Determine the (x, y) coordinate at the center of the cell enclosing the given text.  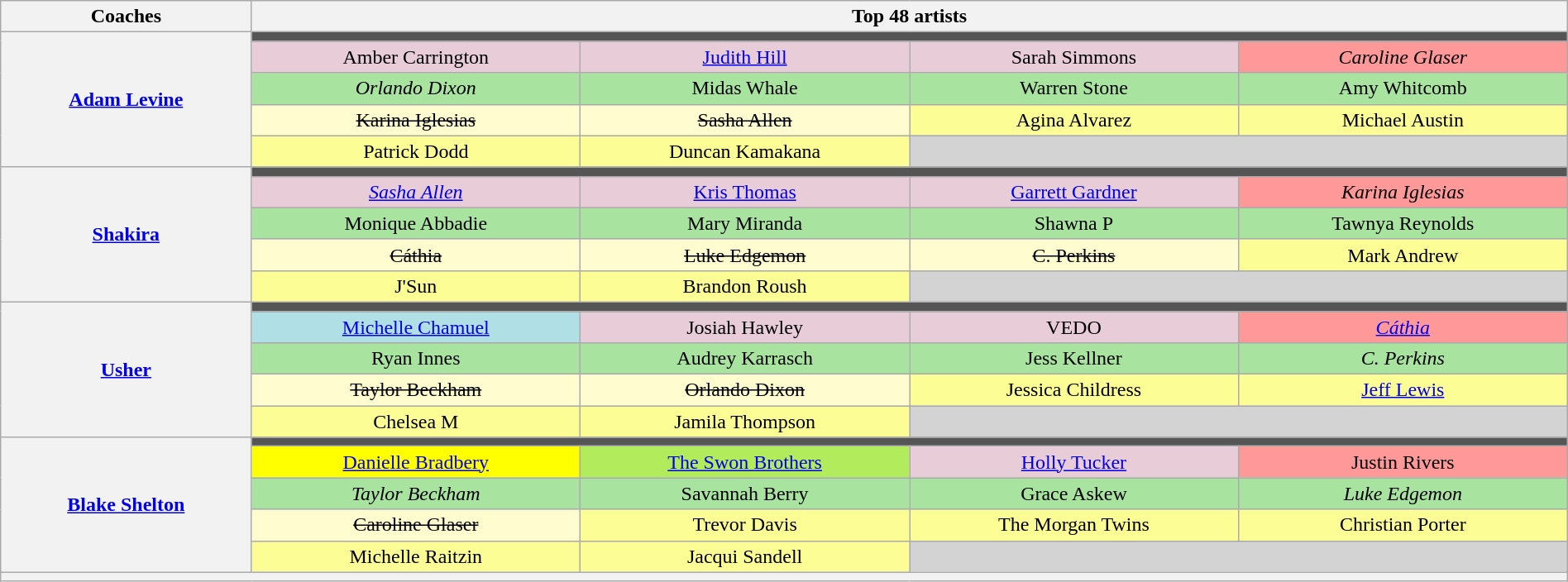
Michelle Chamuel (416, 327)
Jacqui Sandell (745, 556)
Adam Levine (126, 99)
Jeff Lewis (1403, 390)
Grace Askew (1074, 494)
Audrey Karrasch (745, 359)
The Morgan Twins (1074, 525)
Mary Miranda (745, 223)
Ryan Innes (416, 359)
Agina Alvarez (1074, 120)
J'Sun (416, 286)
Danielle Bradbery (416, 462)
Kris Thomas (745, 192)
Usher (126, 369)
Amber Carrington (416, 57)
Judith Hill (745, 57)
Brandon Roush (745, 286)
Michael Austin (1403, 120)
The Swon Brothers (745, 462)
Amy Whitcomb (1403, 88)
Mark Andrew (1403, 255)
Duncan Kamakana (745, 151)
Coaches (126, 17)
Tawnya Reynolds (1403, 223)
Trevor Davis (745, 525)
Patrick Dodd (416, 151)
Christian Porter (1403, 525)
Michelle Raitzin (416, 556)
Savannah Berry (745, 494)
Garrett Gardner (1074, 192)
Blake Shelton (126, 504)
Jess Kellner (1074, 359)
Josiah Hawley (745, 327)
Shawna P (1074, 223)
Monique Abbadie (416, 223)
Sarah Simmons (1074, 57)
Chelsea M (416, 422)
Warren Stone (1074, 88)
Shakira (126, 235)
Jamila Thompson (745, 422)
Holly Tucker (1074, 462)
Midas Whale (745, 88)
Justin Rivers (1403, 462)
VEDO (1074, 327)
Top 48 artists (910, 17)
Jessica Childress (1074, 390)
